Identify which cell holds the provided text, then report its [x, y] central coordinate. 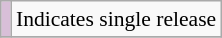
Indicates single release [116, 19]
